Pinpoint the cell where the given text exists, returning its (X, Y) midpoint coordinate. 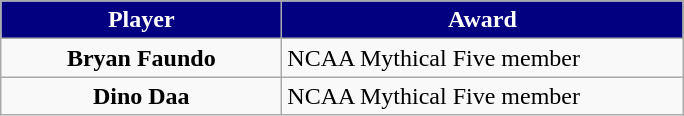
Bryan Faundo (142, 58)
Player (142, 20)
Dino Daa (142, 96)
Award (482, 20)
